Scan for the cell matching the given text and deliver its (X, Y) coordinate at center. 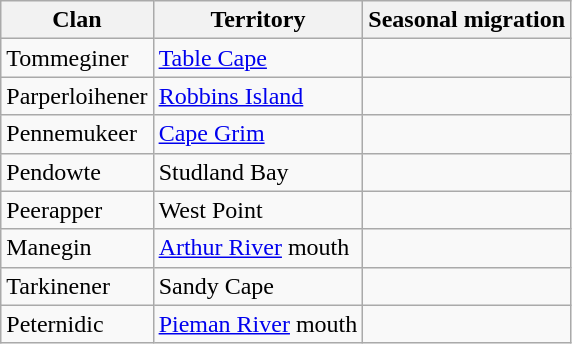
Manegin (77, 248)
Peerapper (77, 210)
Seasonal migration (467, 20)
Territory (258, 20)
Pendowte (77, 172)
Tommeginer (77, 58)
Tarkinener (77, 286)
Peternidic (77, 324)
Pieman River mouth (258, 324)
West Point (258, 210)
Cape Grim (258, 134)
Table Cape (258, 58)
Parperloihener (77, 96)
Pennemukeer (77, 134)
Studland Bay (258, 172)
Arthur River mouth (258, 248)
Clan (77, 20)
Sandy Cape (258, 286)
Robbins Island (258, 96)
